Return the (x, y) coordinate for the center point of the cell that contains the specified text.  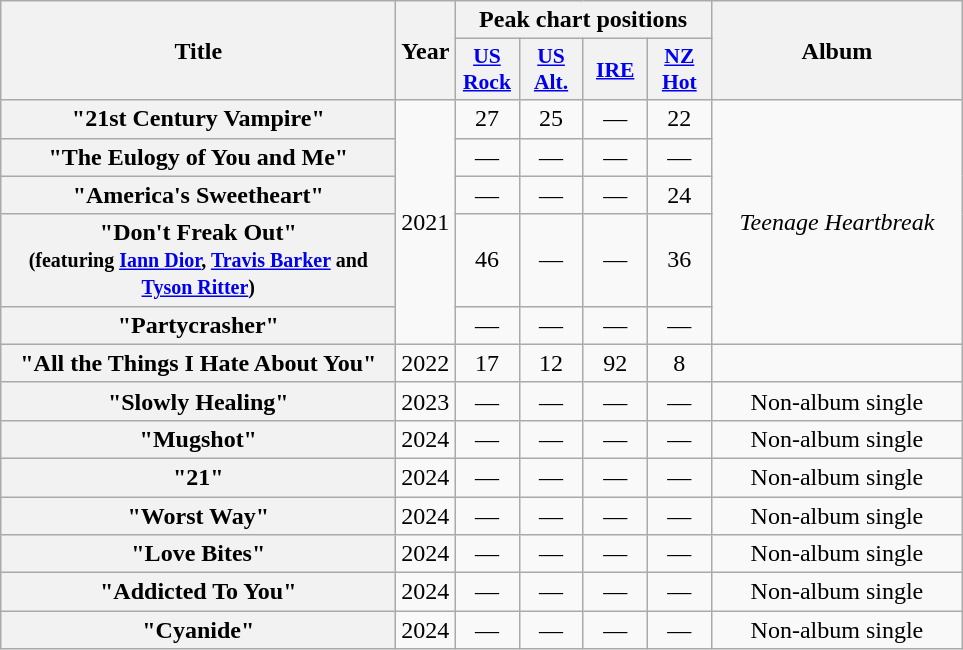
"Love Bites" (198, 554)
46 (487, 260)
"The Eulogy of You and Me" (198, 157)
"Addicted To You" (198, 592)
"Worst Way" (198, 515)
92 (615, 363)
12 (551, 363)
Year (426, 50)
"Cyanide" (198, 630)
24 (679, 195)
"Mugshot" (198, 439)
Peak chart positions (583, 20)
8 (679, 363)
USAlt. (551, 70)
25 (551, 119)
"Don't Freak Out"(featuring Iann Dior, Travis Barker and Tyson Ritter) (198, 260)
17 (487, 363)
Teenage Heartbreak (836, 222)
NZHot (679, 70)
36 (679, 260)
Title (198, 50)
27 (487, 119)
22 (679, 119)
"All the Things I Hate About You" (198, 363)
USRock (487, 70)
IRE (615, 70)
2022 (426, 363)
2023 (426, 401)
2021 (426, 222)
"Slowly Healing" (198, 401)
"America's Sweetheart" (198, 195)
"21st Century Vampire" (198, 119)
"Partycrasher" (198, 325)
"21" (198, 477)
Album (836, 50)
